Search for the cell housing the specified text and yield its (x, y) center coordinate. 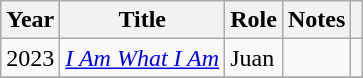
Notes (316, 20)
Role (254, 20)
Juan (254, 58)
Year (30, 20)
Title (142, 20)
2023 (30, 58)
I Am What I Am (142, 58)
